Identify which cell holds the provided text, then report its (X, Y) central coordinate. 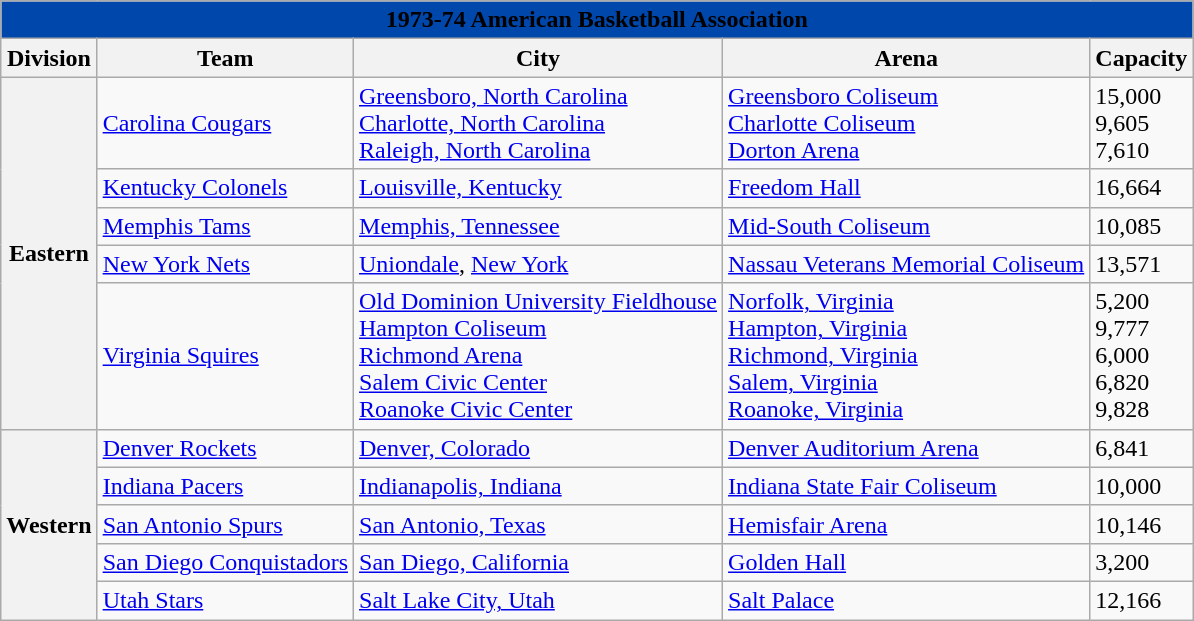
Memphis Tams (225, 226)
10,000 (1142, 486)
12,166 (1142, 600)
Denver, Colorado (538, 448)
Team (225, 58)
Utah Stars (225, 600)
Indiana Pacers (225, 486)
City (538, 58)
13,571 (1142, 264)
Norfolk, Virginia Hampton, Virginia Richmond, Virginia Salem, Virginia Roanoke, Virginia (906, 356)
15,000 9,605 7,610 (1142, 123)
Hemisfair Arena (906, 524)
Indiana State Fair Coliseum (906, 486)
San Diego Conquistadors (225, 562)
Mid-South Coliseum (906, 226)
Nassau Veterans Memorial Coliseum (906, 264)
1973-74 American Basketball Association (597, 20)
Old Dominion University Fieldhouse Hampton Coliseum Richmond Arena Salem Civic Center Roanoke Civic Center (538, 356)
Carolina Cougars (225, 123)
Freedom Hall (906, 188)
Eastern (49, 253)
Division (49, 58)
Kentucky Colonels (225, 188)
10,085 (1142, 226)
Louisville, Kentucky (538, 188)
Western (49, 524)
Virginia Squires (225, 356)
Capacity (1142, 58)
Denver Auditorium Arena (906, 448)
New York Nets (225, 264)
Indianapolis, Indiana (538, 486)
Uniondale, New York (538, 264)
6,841 (1142, 448)
Arena (906, 58)
Denver Rockets (225, 448)
3,200 (1142, 562)
Greensboro Coliseum Charlotte Coliseum Dorton Arena (906, 123)
Memphis, Tennessee (538, 226)
Salt Lake City, Utah (538, 600)
San Diego, California (538, 562)
16,664 (1142, 188)
10,146 (1142, 524)
Greensboro, North Carolina Charlotte, North Carolina Raleigh, North Carolina (538, 123)
San Antonio, Texas (538, 524)
Salt Palace (906, 600)
5,200 9,777 6,000 6,820 9,828 (1142, 356)
San Antonio Spurs (225, 524)
Golden Hall (906, 562)
